Output the (X, Y) coordinate of the center of the cell containing the given text.  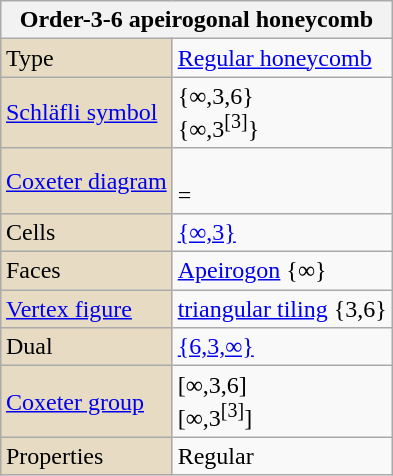
Apeirogon {∞} (282, 271)
triangular tiling {3,6} (282, 309)
Properties (86, 456)
Coxeter group (86, 402)
Faces (86, 271)
Dual (86, 347)
Schläfli symbol (86, 113)
Regular (282, 456)
{6,3,∞} (282, 347)
Order-3-6 apeirogonal honeycomb (196, 20)
= (282, 180)
Regular honeycomb (282, 58)
Cells (86, 232)
Coxeter diagram (86, 180)
{∞,3,6}{∞,3[3]} (282, 113)
{∞,3} (282, 232)
Type (86, 58)
[∞,3,6][∞,3[3]] (282, 402)
Vertex figure (86, 309)
